Determine the [X, Y] coordinate at the center of the cell enclosing the given text.  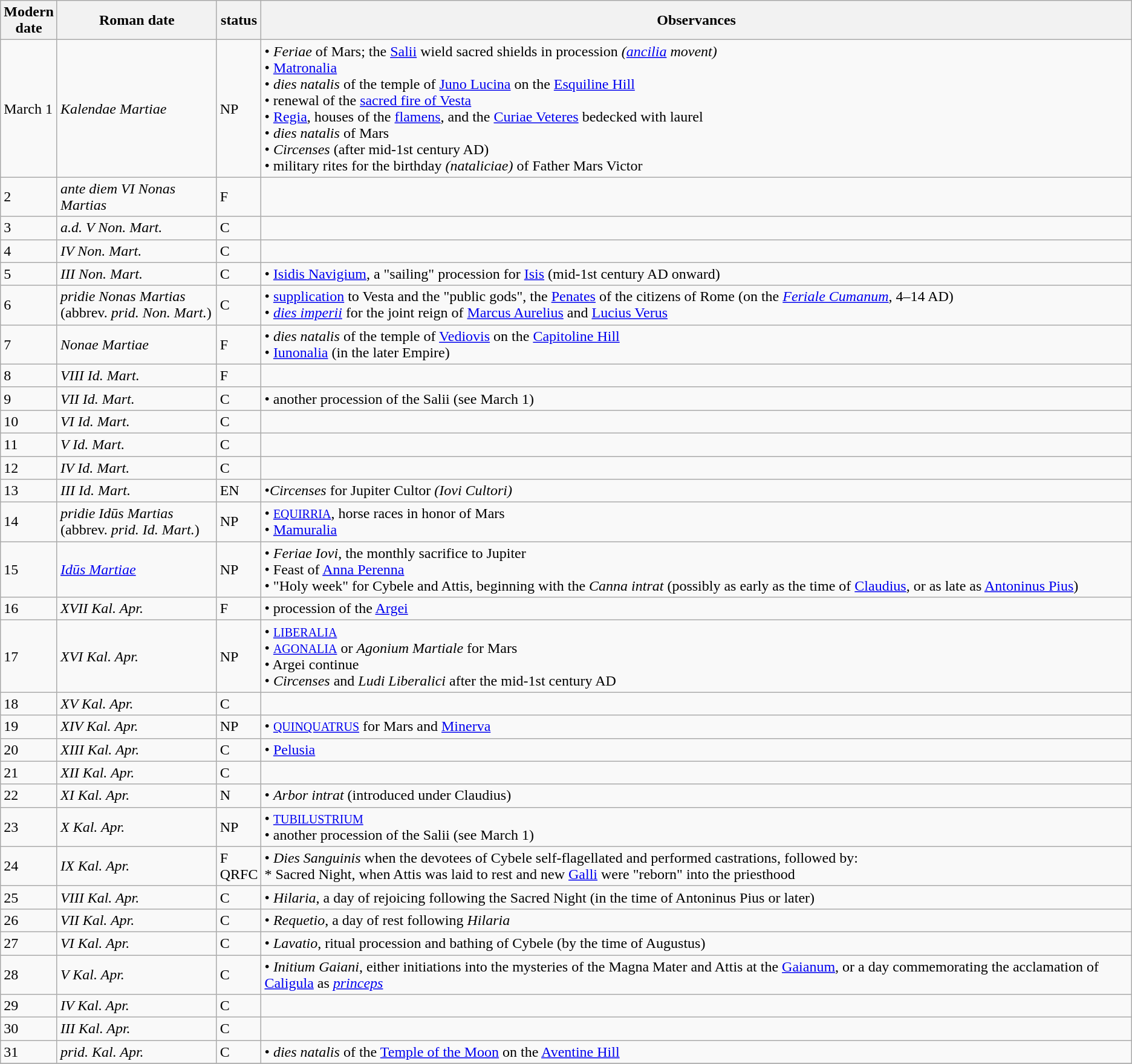
XIV Kal. Apr. [137, 727]
prid. Kal. Apr. [137, 1052]
• Pelusia [697, 750]
9 [29, 398]
8 [29, 375]
XII Kal. Apr. [137, 773]
10 [29, 421]
FQRFC [239, 866]
• LIBERALIA• AGONALIA or Agonium Martiale for Mars• Argei continue• Circenses and Ludi Liberalici after the mid-1st century AD [697, 657]
6 [29, 305]
EN [239, 491]
11 [29, 444]
March 1 [29, 109]
XV Kal. Apr. [137, 704]
19 [29, 727]
•Circenses for Jupiter Cultor (Iovi Cultori) [697, 491]
N [239, 796]
• dies natalis of the temple of Vediovis on the Capitoline Hill• Iunonalia (in the later Empire) [697, 345]
V Id. Mart. [137, 444]
XVI Kal. Apr. [137, 657]
7 [29, 345]
30 [29, 1029]
2 [29, 197]
Observances [697, 21]
31 [29, 1052]
Idūs Martiae [137, 569]
Roman date [137, 21]
XI Kal. Apr. [137, 796]
• QUINQUATRUS for Mars and Minerva [697, 727]
IX Kal. Apr. [137, 866]
Kalendae Martiae [137, 109]
14 [29, 522]
ante diem VI Nonas Martias [137, 197]
• Arbor intrat (introduced under Claudius) [697, 796]
18 [29, 704]
• procession of the Argei [697, 609]
III Id. Mart. [137, 491]
22 [29, 796]
• Requetio, a day of rest following Hilaria [697, 920]
17 [29, 657]
• Hilaria, a day of rejoicing following the Sacred Night (in the time of Antoninus Pius or later) [697, 897]
15 [29, 569]
28 [29, 975]
Nonae Martiae [137, 345]
4 [29, 251]
• Lavatio, ritual procession and bathing of Cybele (by the time of Augustus) [697, 943]
• Isidis Navigium, a "sailing" procession for Isis (mid-1st century AD onward) [697, 274]
Moderndate [29, 21]
16 [29, 609]
VII Id. Mart. [137, 398]
29 [29, 1006]
pridie Nonas Martias(abbrev. prid. Non. Mart.) [137, 305]
12 [29, 467]
III Kal. Apr. [137, 1029]
26 [29, 920]
24 [29, 866]
13 [29, 491]
III Non. Mart. [137, 274]
IV Id. Mart. [137, 467]
20 [29, 750]
pridie Idūs Martias(abbrev. prid. Id. Mart.) [137, 522]
3 [29, 228]
21 [29, 773]
status [239, 21]
VI Id. Mart. [137, 421]
25 [29, 897]
VI Kal. Apr. [137, 943]
VIII Id. Mart. [137, 375]
XVII Kal. Apr. [137, 609]
5 [29, 274]
VIII Kal. Apr. [137, 897]
• EQUIRRIA, horse races in honor of Mars• Mamuralia [697, 522]
23 [29, 827]
VII Kal. Apr. [137, 920]
27 [29, 943]
• another procession of the Salii (see March 1) [697, 398]
IV Kal. Apr. [137, 1006]
X Kal. Apr. [137, 827]
IV Non. Mart. [137, 251]
• TUBILUSTRIUM• another procession of the Salii (see March 1) [697, 827]
• dies natalis of the Temple of the Moon on the Aventine Hill [697, 1052]
XIII Kal. Apr. [137, 750]
a.d. V Non. Mart. [137, 228]
V Kal. Apr. [137, 975]
